Find where the given text appears and provide that cell's center as (X, Y) coordinate. 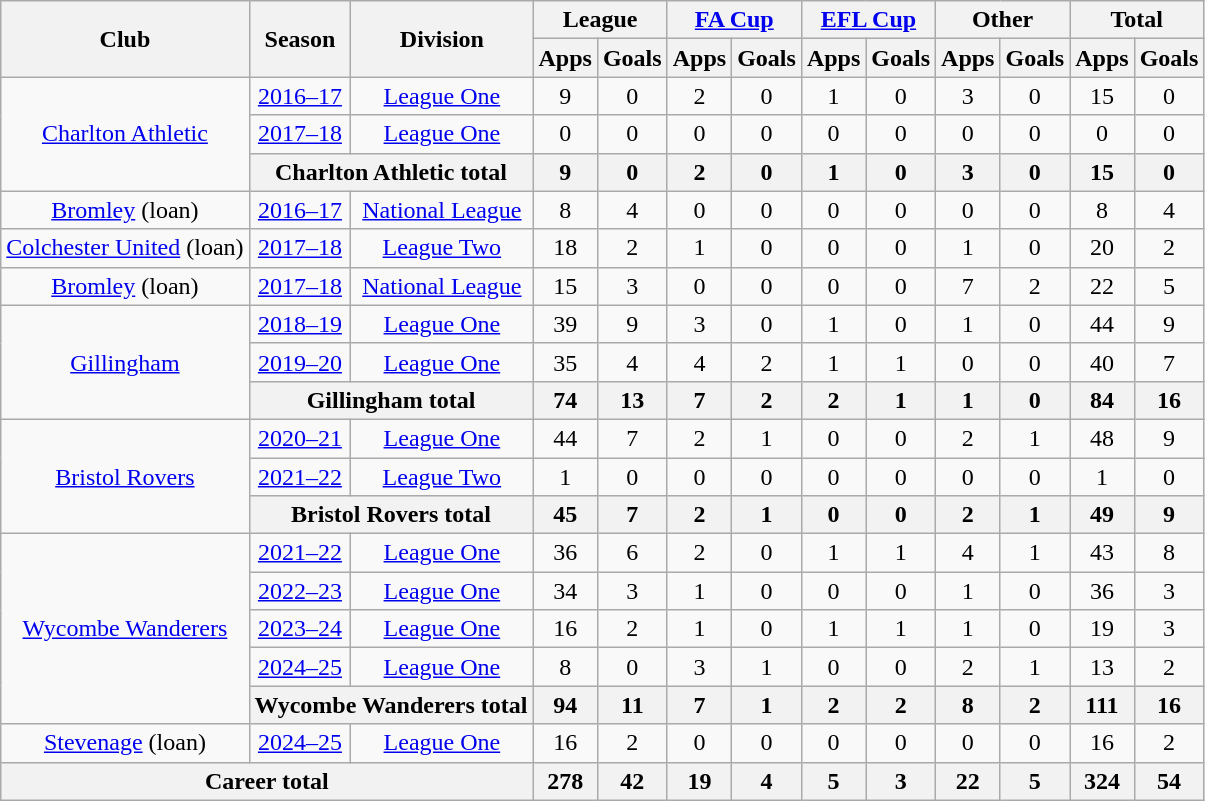
20 (1102, 248)
43 (1102, 553)
2018–19 (300, 324)
84 (1102, 400)
Stevenage (loan) (125, 743)
40 (1102, 362)
2022–23 (300, 591)
54 (1169, 781)
11 (632, 705)
48 (1102, 438)
324 (1102, 781)
2023–24 (300, 629)
Division (442, 39)
39 (565, 324)
Club (125, 39)
94 (565, 705)
2020–21 (300, 438)
6 (632, 553)
League (600, 20)
Gillingham total (391, 400)
Bristol Rovers (125, 476)
111 (1102, 705)
49 (1102, 515)
Total (1137, 20)
Charlton Athletic total (391, 172)
278 (565, 781)
Gillingham (125, 362)
Colchester United (loan) (125, 248)
FA Cup (734, 20)
74 (565, 400)
Wycombe Wanderers total (391, 705)
Season (300, 39)
45 (565, 515)
Charlton Athletic (125, 134)
Career total (267, 781)
18 (565, 248)
35 (565, 362)
Bristol Rovers total (391, 515)
42 (632, 781)
EFL Cup (868, 20)
Other (1003, 20)
34 (565, 591)
2019–20 (300, 362)
Wycombe Wanderers (125, 629)
